Extract the (x, y) coordinate from the center of the cell holding the provided text.  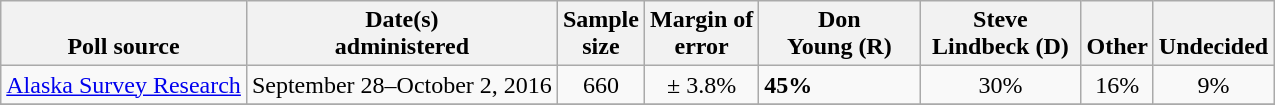
Date(s)administered (402, 34)
Other (1117, 34)
Alaska Survey Research (124, 85)
SteveLindbeck (D) (1000, 34)
30% (1000, 85)
Samplesize (600, 34)
45% (840, 85)
DonYoung (R) (840, 34)
9% (1213, 85)
September 28–October 2, 2016 (402, 85)
Undecided (1213, 34)
660 (600, 85)
Margin oferror (701, 34)
± 3.8% (701, 85)
16% (1117, 85)
Poll source (124, 34)
